Provide the [X, Y] coordinate of the cell's center where the given text is located.  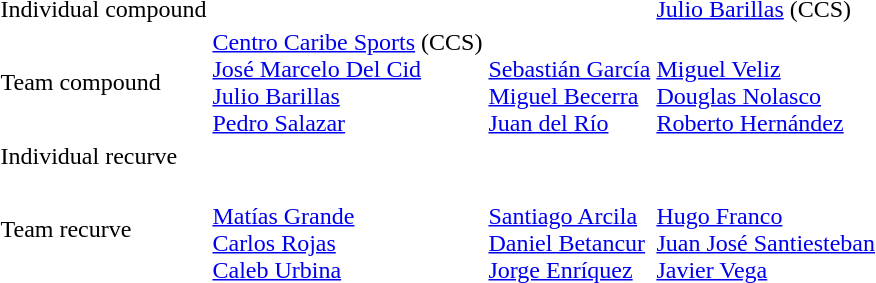
Sebastián GarcíaMiguel BecerraJuan del Río [570, 82]
Centro Caribe Sports (CCS)José Marcelo Del CidJulio BarillasPedro Salazar [348, 82]
